For the text-containing cell, return its midpoint in (x, y) coordinate format. 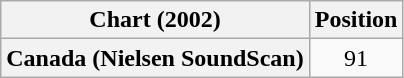
Position (356, 20)
Chart (2002) (155, 20)
Canada (Nielsen SoundScan) (155, 58)
91 (356, 58)
